From the cell containing the given text, extract its center point as [x, y] coordinate. 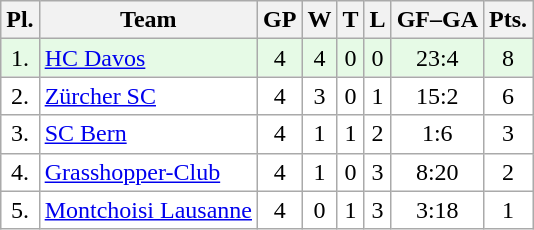
W [320, 20]
T [350, 20]
5. [20, 210]
3. [20, 134]
6 [508, 96]
Pl. [20, 20]
HC Davos [148, 58]
3:18 [437, 210]
Pts. [508, 20]
L [378, 20]
8 [508, 58]
Zürcher SC [148, 96]
GF–GA [437, 20]
Grasshopper-Club [148, 172]
SC Bern [148, 134]
4. [20, 172]
8:20 [437, 172]
GP [280, 20]
23:4 [437, 58]
15:2 [437, 96]
Team [148, 20]
2. [20, 96]
Montchoisi Lausanne [148, 210]
1:6 [437, 134]
1. [20, 58]
